Determine the (X, Y) coordinate at the center of the cell enclosing the given text.  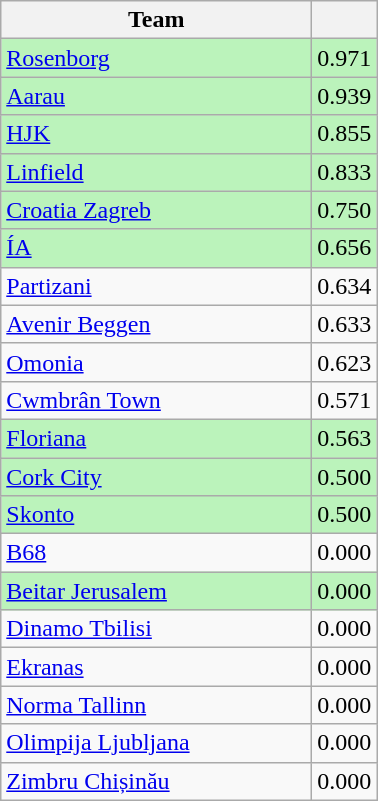
0.939 (344, 96)
0.855 (344, 134)
Cwmbrân Town (156, 400)
0.571 (344, 400)
Dinamo Tbilisi (156, 629)
Croatia Zagreb (156, 210)
0.656 (344, 248)
Omonia (156, 362)
0.634 (344, 286)
Zimbru Chișinău (156, 781)
Partizani (156, 286)
0.633 (344, 324)
Aarau (156, 96)
Olimpija Ljubljana (156, 743)
HJK (156, 134)
0.971 (344, 58)
Linfield (156, 172)
ÍA (156, 248)
Avenir Beggen (156, 324)
Cork City (156, 477)
Team (156, 20)
Ekranas (156, 667)
B68 (156, 553)
Beitar Jerusalem (156, 591)
0.623 (344, 362)
Skonto (156, 515)
0.563 (344, 438)
Floriana (156, 438)
Rosenborg (156, 58)
Norma Tallinn (156, 705)
0.750 (344, 210)
0.833 (344, 172)
